Identify which cell holds the provided text, then report its [x, y] central coordinate. 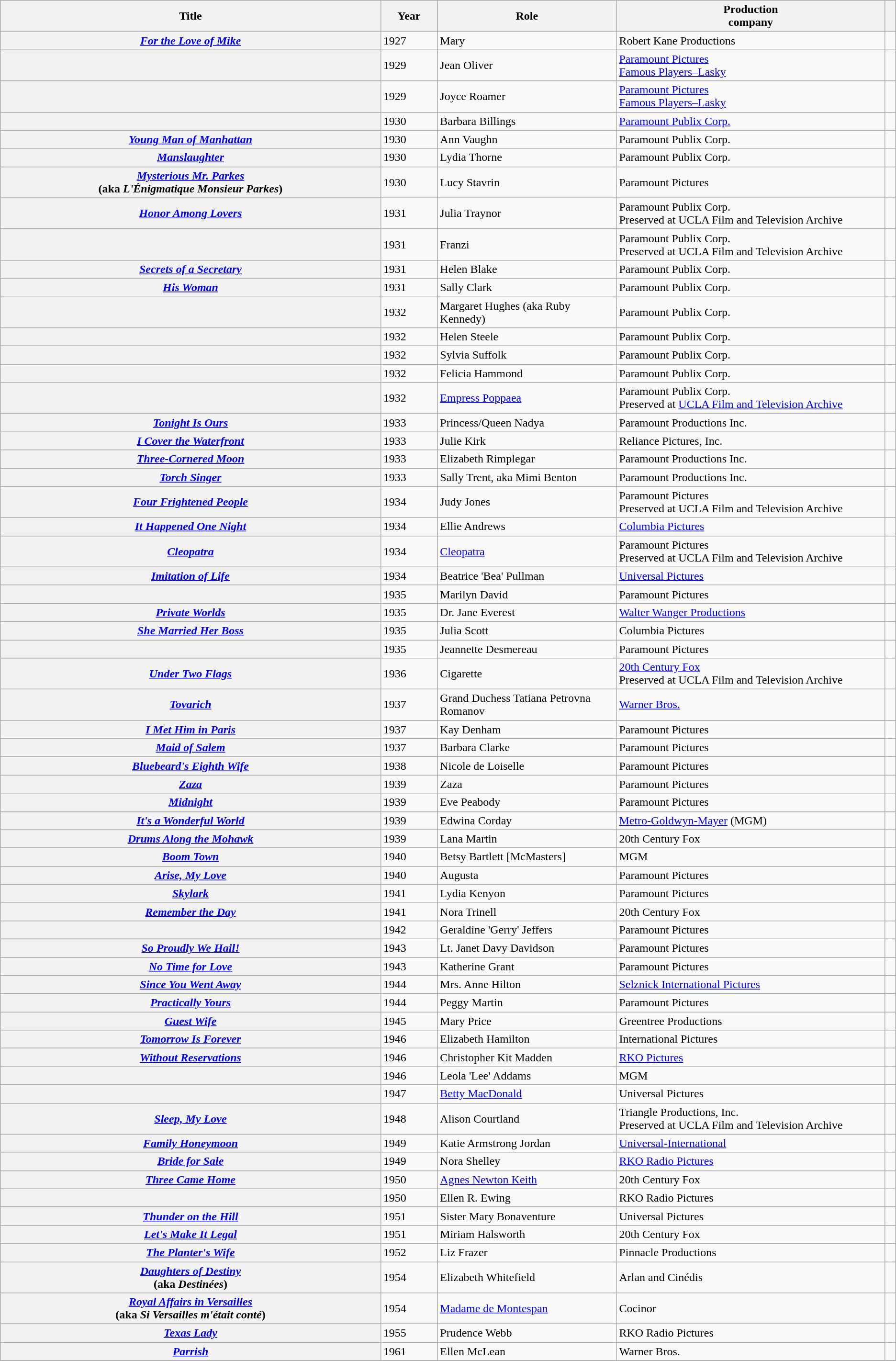
Universal-International [750, 1143]
1936 [409, 674]
1945 [409, 1021]
Madame de Montespan [527, 1309]
Edwina Corday [527, 821]
Sleep, My Love [190, 1118]
Miriam Halsworth [527, 1234]
Parrish [190, 1351]
Tonight Is Ours [190, 423]
Family Honeymoon [190, 1143]
Greentree Productions [750, 1021]
Ann Vaughn [527, 139]
Empress Poppaea [527, 398]
Under Two Flags [190, 674]
1948 [409, 1118]
Mary [527, 41]
Beatrice 'Bea' Pullman [527, 576]
Three Came Home [190, 1180]
His Woman [190, 287]
Skylark [190, 893]
Agnes Newton Keith [527, 1180]
Tovarich [190, 705]
Imitation of Life [190, 576]
Princess/Queen Nadya [527, 423]
Julia Scott [527, 630]
Franzi [527, 244]
Cocinor [750, 1309]
It Happened One Night [190, 527]
Practically Yours [190, 1003]
Elizabeth Hamilton [527, 1039]
Lucy Stavrin [527, 182]
Remember the Day [190, 911]
Eve Peabody [527, 802]
Margaret Hughes (aka Ruby Kennedy) [527, 312]
Arise, My Love [190, 875]
No Time for Love [190, 967]
Mrs. Anne Hilton [527, 985]
Nicole de Loiselle [527, 766]
Productioncompany [750, 16]
1947 [409, 1094]
Jeannette Desmereau [527, 649]
Prudence Webb [527, 1333]
Felicia Hammond [527, 373]
Liz Frazer [527, 1252]
For the Love of Mike [190, 41]
Sister Mary Bonaventure [527, 1216]
Dr. Jane Everest [527, 612]
Cigarette [527, 674]
Manslaughter [190, 157]
Let's Make It Legal [190, 1234]
RKO Pictures [750, 1057]
Julie Kirk [527, 441]
Christopher Kit Madden [527, 1057]
Guest Wife [190, 1021]
Jean Oliver [527, 65]
Secrets of a Secretary [190, 269]
1952 [409, 1252]
Royal Affairs in Versailles(aka Si Versailles m'était conté) [190, 1309]
Lt. Janet Davy Davidson [527, 948]
Three-Cornered Moon [190, 459]
Lydia Thorne [527, 157]
Helen Blake [527, 269]
Alison Courtland [527, 1118]
Maid of Salem [190, 748]
Judy Jones [527, 502]
Mysterious Mr. Parkes(aka L'Énigmatique Monsieur Parkes) [190, 182]
Title [190, 16]
Nora Shelley [527, 1161]
Augusta [527, 875]
Pinnacle Productions [750, 1252]
Thunder on the Hill [190, 1216]
Arlan and Cinédis [750, 1277]
Helen Steele [527, 337]
Drums Along the Mohawk [190, 839]
I Cover the Waterfront [190, 441]
Betty MacDonald [527, 1094]
Role [527, 16]
Nora Trinell [527, 911]
Barbara Billings [527, 121]
1927 [409, 41]
She Married Her Boss [190, 630]
1942 [409, 930]
Reliance Pictures, Inc. [750, 441]
1961 [409, 1351]
Four Frightened People [190, 502]
Tomorrow Is Forever [190, 1039]
Ellen McLean [527, 1351]
Lana Martin [527, 839]
Bluebeard's Eighth Wife [190, 766]
1955 [409, 1333]
Julia Traynor [527, 214]
Midnight [190, 802]
Ellie Andrews [527, 527]
Elizabeth Whitefield [527, 1277]
Grand Duchess Tatiana Petrovna Romanov [527, 705]
Walter Wanger Productions [750, 612]
The Planter's Wife [190, 1252]
Metro-Goldwyn-Mayer (MGM) [750, 821]
Bride for Sale [190, 1161]
Leola 'Lee' Addams [527, 1076]
Boom Town [190, 857]
Betsy Bartlett [McMasters] [527, 857]
Daughters of Destiny(aka Destinées) [190, 1277]
Robert Kane Productions [750, 41]
Sally Trent, aka Mimi Benton [527, 477]
Sylvia Suffolk [527, 355]
Barbara Clarke [527, 748]
Lydia Kenyon [527, 893]
So Proudly We Hail! [190, 948]
Private Worlds [190, 612]
Torch Singer [190, 477]
Selznick International Pictures [750, 985]
Since You Went Away [190, 985]
Joyce Roamer [527, 97]
Kay Denham [527, 730]
1938 [409, 766]
Texas Lady [190, 1333]
I Met Him in Paris [190, 730]
Elizabeth Rimplegar [527, 459]
Katie Armstrong Jordan [527, 1143]
Geraldine 'Gerry' Jeffers [527, 930]
Katherine Grant [527, 967]
Triangle Productions, Inc.Preserved at UCLA Film and Television Archive [750, 1118]
International Pictures [750, 1039]
Ellen R. Ewing [527, 1198]
Mary Price [527, 1021]
20th Century FoxPreserved at UCLA Film and Television Archive [750, 674]
Year [409, 16]
It's a Wonderful World [190, 821]
Young Man of Manhattan [190, 139]
Without Reservations [190, 1057]
Peggy Martin [527, 1003]
Marilyn David [527, 594]
Honor Among Lovers [190, 214]
Sally Clark [527, 287]
